Capture the cell that displays the provided text and extract its [X, Y] central coordinate. 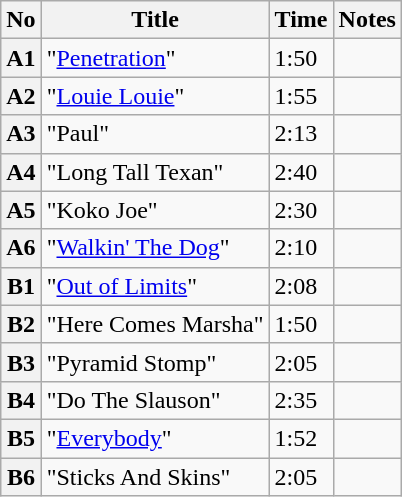
B5 [21, 438]
2:08 [301, 286]
2:40 [301, 172]
2:30 [301, 210]
"Out of Limits" [155, 286]
Time [301, 20]
"Here Comes Marsha" [155, 324]
B4 [21, 400]
A5 [21, 210]
"Penetration" [155, 58]
2:35 [301, 400]
2:10 [301, 248]
"Sticks And Skins" [155, 477]
"Paul" [155, 134]
Title [155, 20]
"Pyramid Stomp" [155, 362]
B1 [21, 286]
"Walkin' The Dog" [155, 248]
"Long Tall Texan" [155, 172]
2:13 [301, 134]
B3 [21, 362]
A4 [21, 172]
Notes [367, 20]
A3 [21, 134]
"Do The Slauson" [155, 400]
"Louie Louie" [155, 96]
"Koko Joe" [155, 210]
"Everybody" [155, 438]
B2 [21, 324]
B6 [21, 477]
1:52 [301, 438]
A1 [21, 58]
No [21, 20]
A2 [21, 96]
1:55 [301, 96]
A6 [21, 248]
